Locate the cell with the specified text and output its [X, Y] center coordinate. 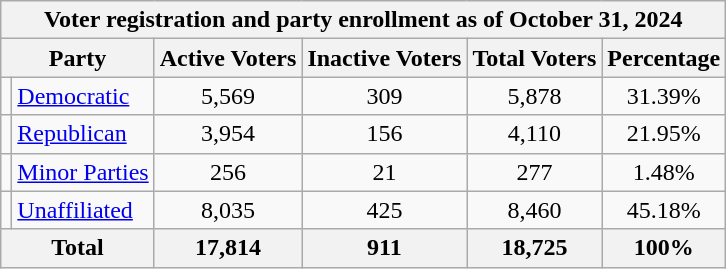
31.39% [664, 96]
Percentage [664, 58]
156 [384, 134]
Active Voters [228, 58]
18,725 [534, 248]
Unaffiliated [83, 210]
Republican [83, 134]
277 [534, 172]
8,460 [534, 210]
5,569 [228, 96]
3,954 [228, 134]
Total Voters [534, 58]
Voter registration and party enrollment as of October 31, 2024 [364, 20]
4,110 [534, 134]
8,035 [228, 210]
45.18% [664, 210]
911 [384, 248]
5,878 [534, 96]
21 [384, 172]
100% [664, 248]
Total [78, 248]
Inactive Voters [384, 58]
17,814 [228, 248]
309 [384, 96]
21.95% [664, 134]
425 [384, 210]
Minor Parties [83, 172]
256 [228, 172]
Democratic [83, 96]
1.48% [664, 172]
Party [78, 58]
